Provide the [X, Y] coordinate of the cell's center where the given text is located.  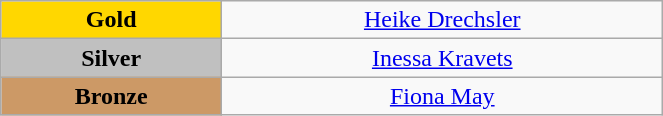
Bronze [112, 96]
Heike Drechsler [442, 20]
Fiona May [442, 96]
Silver [112, 58]
Inessa Kravets [442, 58]
Gold [112, 20]
